Find where the given text appears and provide that cell's center as [X, Y] coordinate. 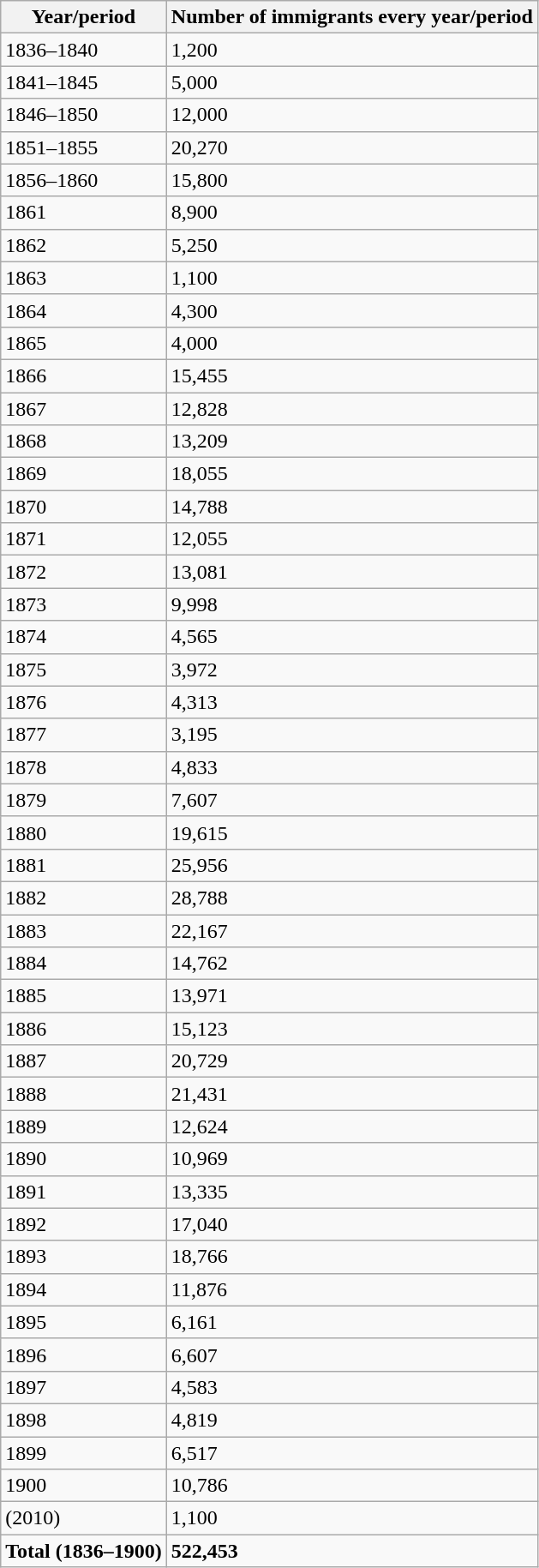
1841–1845 [84, 82]
(2010) [84, 1518]
4,833 [351, 767]
1890 [84, 1159]
5,000 [351, 82]
28,788 [351, 898]
1877 [84, 735]
1874 [84, 637]
10,969 [351, 1159]
4,000 [351, 343]
1864 [84, 310]
1867 [84, 409]
15,800 [351, 180]
6,517 [351, 1453]
6,161 [351, 1322]
1851–1855 [84, 147]
18,766 [351, 1257]
21,431 [351, 1094]
13,335 [351, 1192]
1861 [84, 213]
1873 [84, 604]
1882 [84, 898]
25,956 [351, 865]
1893 [84, 1257]
7,607 [351, 800]
Total (1836–1900) [84, 1551]
1883 [84, 930]
1899 [84, 1453]
11,876 [351, 1289]
4,565 [351, 637]
1892 [84, 1224]
1886 [84, 1029]
1836–1840 [84, 50]
15,123 [351, 1029]
6,607 [351, 1355]
4,300 [351, 310]
5,250 [351, 245]
8,900 [351, 213]
1884 [84, 964]
1869 [84, 474]
1856–1860 [84, 180]
1879 [84, 800]
13,081 [351, 572]
1876 [84, 702]
Year/period [84, 17]
1868 [84, 442]
10,786 [351, 1486]
1862 [84, 245]
1,200 [351, 50]
1889 [84, 1126]
1871 [84, 539]
14,788 [351, 507]
1881 [84, 865]
1878 [84, 767]
4,583 [351, 1387]
Number of immigrants every year/period [351, 17]
1895 [84, 1322]
12,055 [351, 539]
4,313 [351, 702]
1863 [84, 278]
1885 [84, 996]
1870 [84, 507]
18,055 [351, 474]
17,040 [351, 1224]
15,455 [351, 375]
12,624 [351, 1126]
1898 [84, 1420]
14,762 [351, 964]
12,828 [351, 409]
22,167 [351, 930]
1891 [84, 1192]
1900 [84, 1486]
1880 [84, 832]
20,270 [351, 147]
20,729 [351, 1061]
3,195 [351, 735]
1896 [84, 1355]
1888 [84, 1094]
3,972 [351, 670]
1894 [84, 1289]
1865 [84, 343]
522,453 [351, 1551]
1866 [84, 375]
1887 [84, 1061]
4,819 [351, 1420]
1875 [84, 670]
1846–1850 [84, 115]
19,615 [351, 832]
1872 [84, 572]
12,000 [351, 115]
13,971 [351, 996]
13,209 [351, 442]
1897 [84, 1387]
9,998 [351, 604]
